For the text-containing cell, return its midpoint in [x, y] coordinate format. 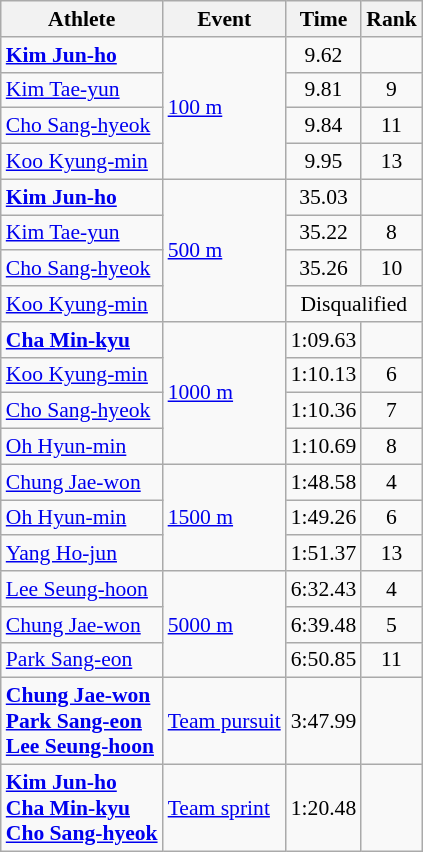
1000 m [224, 393]
1:10.36 [324, 411]
1:10.13 [324, 375]
Yang Ho-jun [82, 554]
3:47.99 [324, 722]
6:32.43 [324, 589]
Rank [392, 19]
5000 m [224, 624]
1:20.48 [324, 808]
Kim Jun-hoCha Min-kyuCho Sang-hyeok [82, 808]
35.22 [324, 233]
35.03 [324, 197]
Lee Seung-hoon [82, 589]
9.62 [324, 55]
Event [224, 19]
Chung Jae-wonPark Sang-eonLee Seung-hoon [82, 722]
1500 m [224, 518]
Time [324, 19]
35.26 [324, 269]
Cha Min-kyu [82, 340]
7 [392, 411]
Park Sang-eon [82, 660]
1:49.26 [324, 518]
1:51.37 [324, 554]
1:10.69 [324, 447]
500 m [224, 250]
6:50.85 [324, 660]
9 [392, 90]
1:09.63 [324, 340]
Team pursuit [224, 722]
Athlete [82, 19]
6:39.48 [324, 625]
9.95 [324, 162]
1:48.58 [324, 482]
9.81 [324, 90]
9.84 [324, 126]
Disqualified [354, 304]
100 m [224, 108]
10 [392, 269]
Team sprint [224, 808]
5 [392, 625]
